From the cell containing the given text, extract its center point as [x, y] coordinate. 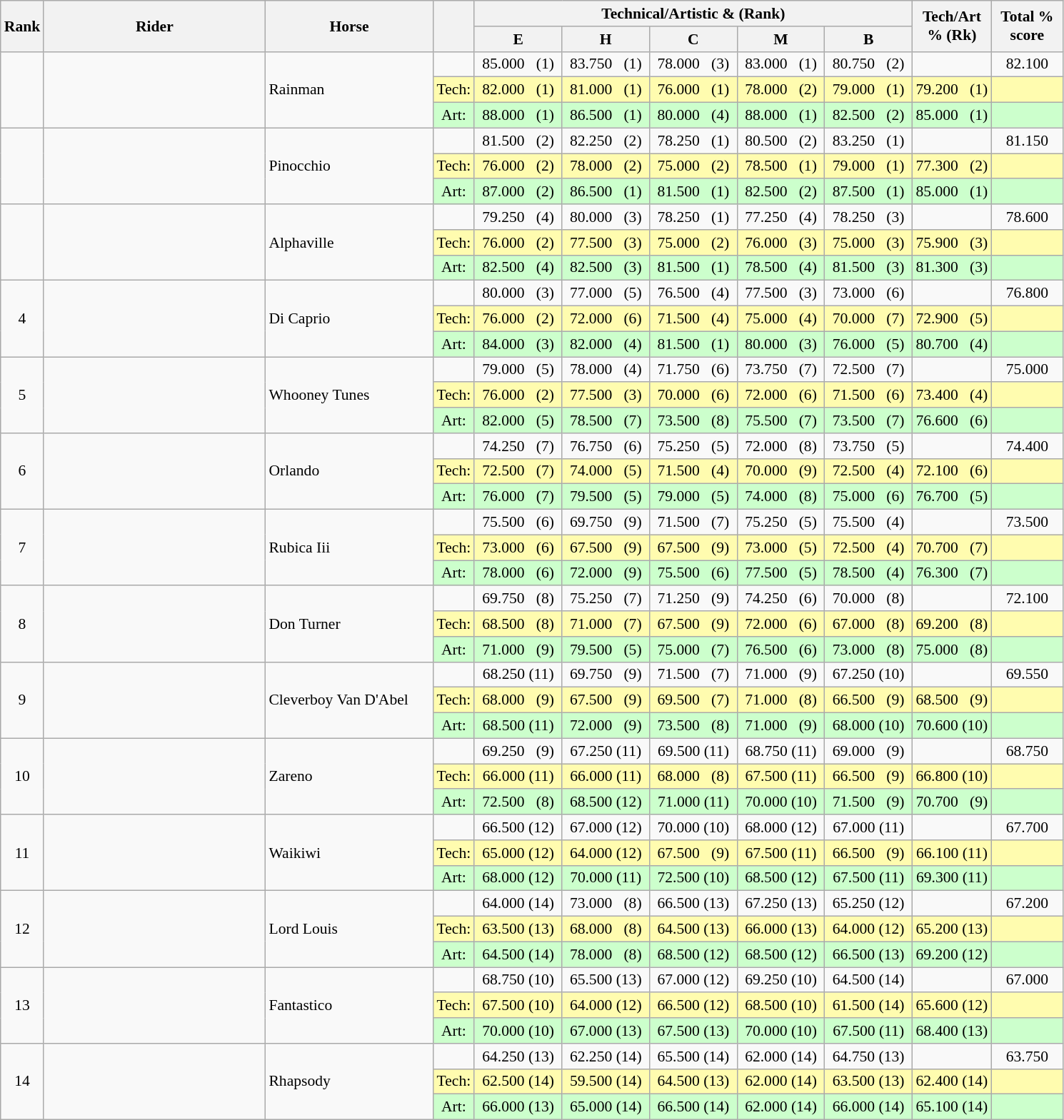
67.000 (8) [868, 624]
68.750 (11) [781, 751]
72.500 (8) [518, 802]
64.750 (13) [868, 1056]
80.700 (4) [951, 344]
74.000 (5) [606, 471]
76.000 (1) [694, 90]
C [694, 39]
70.000 (9) [781, 471]
74.400 [1027, 446]
81.300 (3) [951, 268]
75.000 (8) [951, 650]
76.000 (3) [781, 243]
76.000 (7) [518, 497]
67.000 (11) [868, 827]
68.750 (10) [518, 980]
69.250 (10) [781, 980]
Di Caprio [348, 318]
79.200 (1) [951, 90]
61.500 (14) [868, 1006]
72.000 (8) [781, 446]
Total % score [1027, 26]
87.000 (2) [518, 192]
H [606, 39]
69.550 [1027, 675]
Rider [154, 26]
81.500 (2) [518, 141]
70.700 (7) [951, 548]
74.250 (7) [518, 446]
65.500 (13) [606, 980]
73.750 (7) [781, 370]
68.000 (10) [868, 726]
62.400 (14) [951, 1081]
77.000 (5) [606, 293]
70.000 (7) [868, 319]
71.750 (6) [694, 370]
71.250 (9) [694, 599]
66.800 (10) [951, 777]
76.700 (5) [951, 497]
64.250 (13) [518, 1056]
Rank [23, 26]
10 [23, 777]
84.000 (3) [518, 344]
82.250 (2) [606, 141]
Waikiwi [348, 852]
67.250 (10) [868, 675]
71.500 (9) [868, 802]
76.500 (6) [781, 650]
70.600 (10) [951, 726]
75.500 (7) [781, 420]
78.250 (3) [868, 217]
76.000 (5) [868, 344]
76.600 (6) [951, 420]
65.200 (13) [951, 929]
73.400 (4) [951, 395]
67.700 [1027, 827]
68.500 (8) [518, 624]
69.000 (9) [868, 751]
77.300 (2) [951, 166]
74.000 (8) [781, 497]
82.500 (3) [606, 268]
66.500 (14) [694, 1107]
64.000 (14) [518, 904]
69.250 (9) [518, 751]
Lord Louis [348, 929]
78.000 (6) [518, 573]
78.600 [1027, 217]
Cleverboy Van D'Abel [348, 700]
69.200 (12) [951, 954]
Rubica Iii [348, 548]
7 [23, 548]
82.100 [1027, 64]
4 [23, 318]
65.000 (14) [606, 1107]
67.200 [1027, 904]
Don Turner [348, 624]
Zareno [348, 777]
69.300 (11) [951, 878]
59.500 (14) [606, 1081]
75.000 (6) [868, 497]
B [868, 39]
87.500 (1) [868, 192]
67.500 (13) [694, 1031]
77.250 (4) [781, 217]
82.000 (5) [518, 420]
Whooney Tunes [348, 395]
Horse [348, 26]
82.000 (4) [606, 344]
67.250 (11) [606, 751]
70.000 (8) [868, 599]
72.100 (6) [951, 471]
78.500 (1) [781, 166]
Alphaville [348, 243]
69.500 (11) [694, 751]
71.000 (7) [606, 624]
68.500 (10) [781, 1006]
75.000 (3) [868, 243]
81.500 (3) [868, 268]
Rhapsody [348, 1082]
71.000 (8) [781, 700]
67.000 (13) [606, 1031]
76.750 (6) [606, 446]
65.100 (14) [951, 1107]
80.000 (4) [694, 116]
12 [23, 929]
71.000 (11) [694, 802]
78.000 (4) [606, 370]
70.000 (11) [606, 878]
E [518, 39]
82.000 (1) [518, 90]
62.500 (14) [518, 1081]
73.750 (5) [868, 446]
9 [23, 700]
11 [23, 852]
66.000 (14) [868, 1107]
72.500 (10) [694, 878]
75.000 (4) [781, 319]
82.500 (4) [518, 268]
68.400 (13) [951, 1031]
80.500 (2) [781, 141]
74.250 (6) [781, 599]
Fantastico [348, 1005]
65.250 (12) [868, 904]
6 [23, 471]
78.000 (8) [606, 954]
75.900 (3) [951, 243]
M [781, 39]
Technical/Artistic & (Rank) [693, 14]
62.250 (14) [606, 1056]
13 [23, 1005]
75.250 (7) [606, 599]
14 [23, 1082]
83.000 (1) [781, 64]
Orlando [348, 471]
78.500 (7) [606, 420]
76.800 [1027, 293]
70.000 (6) [694, 395]
81.000 (1) [606, 90]
65.500 (14) [694, 1056]
75.000 (7) [694, 650]
70.700 (9) [951, 802]
80.750 (2) [868, 64]
69.200 (8) [951, 624]
73.500 (7) [868, 420]
73.500 [1027, 523]
Tech/Art% (Rk) [951, 26]
77.500 (5) [781, 573]
65.000 (12) [518, 853]
67.250 (13) [781, 904]
83.750 (1) [606, 64]
Pinocchio [348, 166]
75.500 (4) [868, 523]
65.600 (12) [951, 1006]
81.150 [1027, 141]
71.500 (6) [868, 395]
78.000 (3) [694, 64]
72.900 (5) [951, 319]
68.500 (11) [518, 726]
8 [23, 624]
68.500 (9) [951, 700]
75.000 [1027, 370]
69.750 (8) [518, 599]
83.250 (1) [868, 141]
68.750 [1027, 751]
76.300 (7) [951, 573]
66.100 (11) [951, 853]
68.250 (11) [518, 675]
69.500 (7) [694, 700]
67.000 [1027, 980]
5 [23, 395]
63.750 [1027, 1056]
79.250 (4) [518, 217]
Rainman [348, 90]
76.500 (4) [694, 293]
72.100 [1027, 599]
68.000 (9) [518, 700]
67.500 (10) [518, 1006]
73.000 (5) [781, 548]
